Search for the cell housing the specified text and yield its [X, Y] center coordinate. 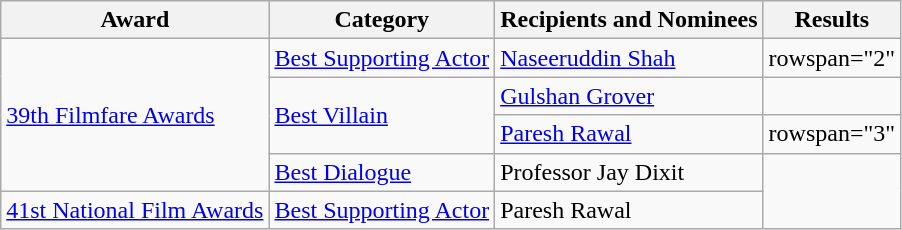
Professor Jay Dixit [629, 172]
Gulshan Grover [629, 96]
Best Villain [382, 115]
Award [135, 20]
Best Dialogue [382, 172]
rowspan="3" [832, 134]
39th Filmfare Awards [135, 115]
41st National Film Awards [135, 210]
Naseeruddin Shah [629, 58]
Recipients and Nominees [629, 20]
Category [382, 20]
rowspan="2" [832, 58]
Results [832, 20]
